Pinpoint the cell where the given text exists, returning its (x, y) midpoint coordinate. 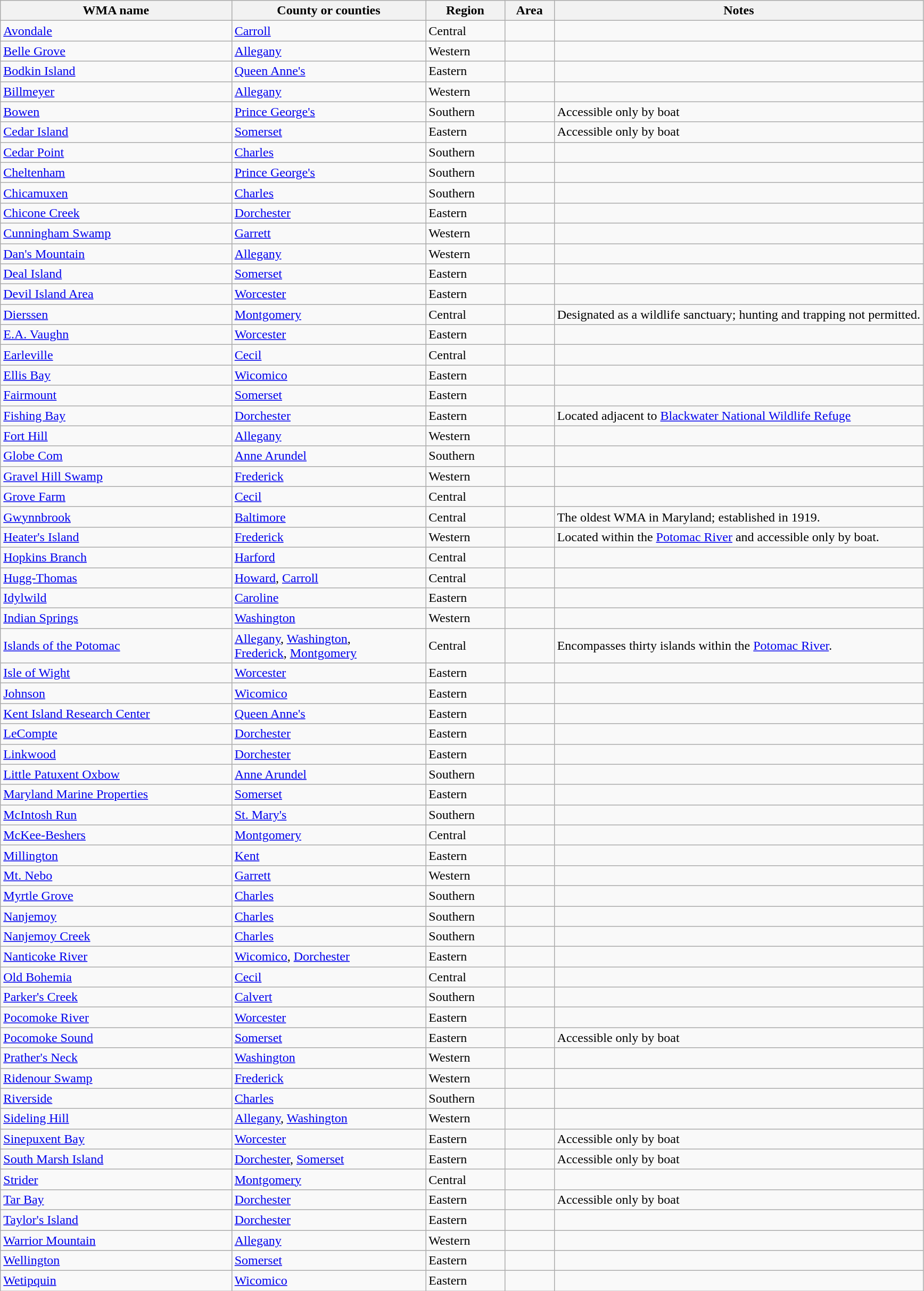
Cedar Point (116, 152)
Avondale (116, 31)
Chicone Creek (116, 213)
Old Bohemia (116, 977)
Bowen (116, 112)
Maryland Marine Properties (116, 795)
Sinepuxent Bay (116, 1139)
Cedar Island (116, 132)
Belle Grove (116, 51)
Millington (116, 855)
Heater's Island (116, 537)
E.A. Vaughn (116, 335)
Nanjemoy Creek (116, 937)
Wellington (116, 1261)
Ellis Bay (116, 375)
Baltimore (329, 517)
Isle of Wight (116, 673)
Ridenour Swamp (116, 1078)
Indian Springs (116, 618)
Myrtle Grove (116, 896)
Kent Island Research Center (116, 714)
Dan's Mountain (116, 254)
Fishing Bay (116, 416)
Area (529, 11)
Carroll (329, 31)
Allegany, Washington,Frederick, Montgomery (329, 646)
Located within the Potomac River and accessible only by boat. (739, 537)
Parker's Creek (116, 997)
Designated as a wildlife sanctuary; hunting and trapping not permitted. (739, 315)
Pocomoke River (116, 1017)
Globe Com (116, 456)
The oldest WMA in Maryland; established in 1919. (739, 517)
South Marsh Island (116, 1159)
Earleville (116, 355)
Riverside (116, 1098)
Grove Farm (116, 496)
Taylor's Island (116, 1220)
St. Mary's (329, 815)
Tar Bay (116, 1199)
Notes (739, 11)
Caroline (329, 598)
Prather's Neck (116, 1058)
Region (465, 11)
Hopkins Branch (116, 557)
Cunningham Swamp (116, 233)
Kent (329, 855)
Dierssen (116, 315)
Cheltenham (116, 172)
Pocomoke Sound (116, 1038)
Harford (329, 557)
Nanjemoy (116, 916)
Warrior Mountain (116, 1240)
Calvert (329, 997)
Islands of the Potomac (116, 646)
Gravel Hill Swamp (116, 476)
Idylwild (116, 598)
McIntosh Run (116, 815)
Johnson (116, 693)
Fort Hill (116, 436)
Chicamuxen (116, 193)
LeCompte (116, 734)
Allegany, Washington (329, 1119)
County or counties (329, 11)
Wicomico, Dorchester (329, 957)
McKee-Beshers (116, 835)
Located adjacent to Blackwater National Wildlife Refuge (739, 416)
Devil Island Area (116, 294)
Billmeyer (116, 92)
Wetipquin (116, 1281)
Deal Island (116, 274)
Hugg-Thomas (116, 577)
Bodkin Island (116, 71)
Encompasses thirty islands within the Potomac River. (739, 646)
Strider (116, 1179)
Gwynnbrook (116, 517)
Fairmount (116, 395)
Dorchester, Somerset (329, 1159)
Mt. Nebo (116, 875)
WMA name (116, 11)
Howard, Carroll (329, 577)
Sideling Hill (116, 1119)
Linkwood (116, 754)
Little Patuxent Oxbow (116, 774)
Nanticoke River (116, 957)
